Provide the (x, y) coordinate of the cell's center where the given text is located.  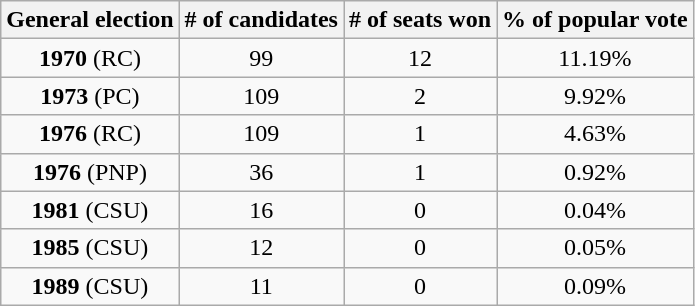
4.63% (596, 134)
0.09% (596, 286)
36 (261, 172)
1985 (CSU) (90, 248)
# of seats won (420, 20)
General election (90, 20)
0.04% (596, 210)
0.92% (596, 172)
# of candidates (261, 20)
99 (261, 58)
1981 (CSU) (90, 210)
% of popular vote (596, 20)
1976 (PNP) (90, 172)
1989 (CSU) (90, 286)
16 (261, 210)
1973 (PC) (90, 96)
0.05% (596, 248)
1976 (RC) (90, 134)
11 (261, 286)
11.19% (596, 58)
1970 (RC) (90, 58)
2 (420, 96)
9.92% (596, 96)
